Identify which cell holds the provided text, then report its (X, Y) central coordinate. 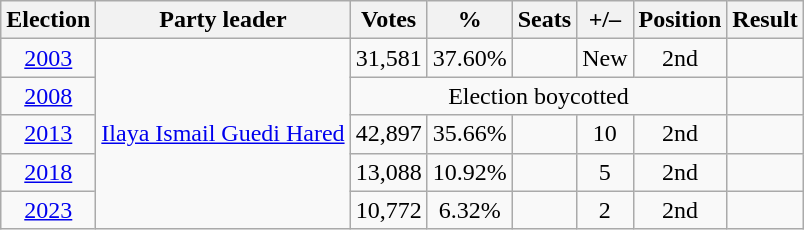
Election (48, 20)
Votes (388, 20)
Result (765, 20)
10.92% (470, 172)
Position (680, 20)
31,581 (388, 58)
6.32% (470, 210)
2023 (48, 210)
Party leader (223, 20)
2003 (48, 58)
2 (605, 210)
Seats (544, 20)
2008 (48, 96)
Ilaya Ismail Guedi Hared (223, 134)
2013 (48, 134)
New (605, 58)
+/– (605, 20)
10 (605, 134)
% (470, 20)
35.66% (470, 134)
42,897 (388, 134)
Election boycotted (538, 96)
10,772 (388, 210)
37.60% (470, 58)
13,088 (388, 172)
2018 (48, 172)
5 (605, 172)
